Capture the cell that displays the provided text and extract its (x, y) central coordinate. 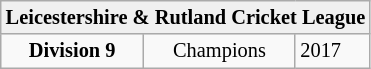
2017 (332, 51)
Division 9 (72, 51)
Leicestershire & Rutland Cricket League (186, 17)
Champions (220, 51)
